Provide the [x, y] coordinate of the cell's center where the given text is located.  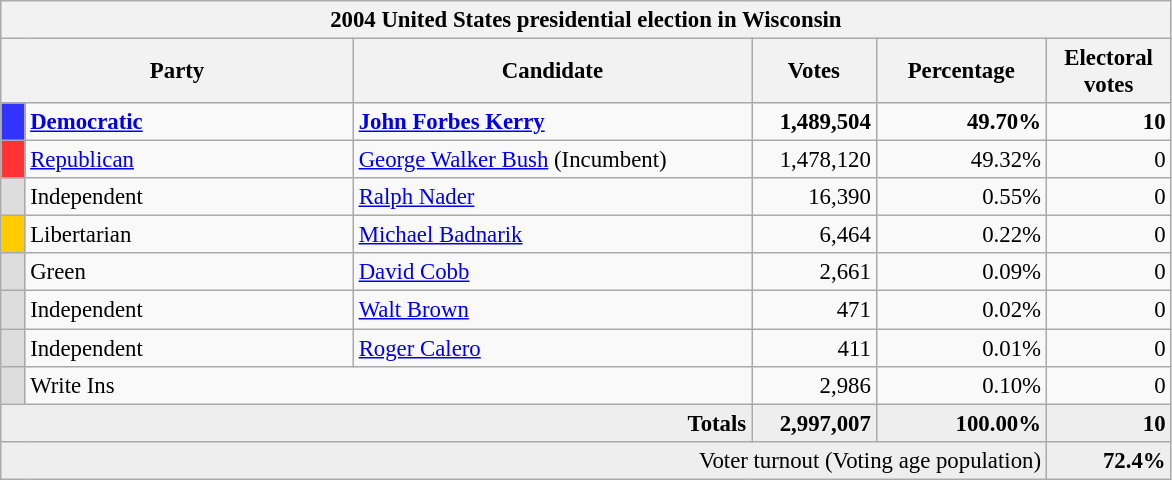
49.32% [961, 160]
Percentage [961, 72]
0.22% [961, 235]
0.10% [961, 385]
Votes [814, 72]
Democratic [189, 122]
2,661 [814, 273]
471 [814, 310]
Roger Calero [552, 348]
2,997,007 [814, 423]
0.02% [961, 310]
16,390 [814, 197]
0.01% [961, 348]
Write Ins [388, 385]
Ralph Nader [552, 197]
2,986 [814, 385]
Green [189, 273]
6,464 [814, 235]
0.09% [961, 273]
Republican [189, 160]
George Walker Bush (Incumbent) [552, 160]
Libertarian [189, 235]
49.70% [961, 122]
Walt Brown [552, 310]
Totals [376, 423]
Electoral votes [1108, 72]
David Cobb [552, 273]
100.00% [961, 423]
0.55% [961, 197]
Voter turnout (Voting age population) [524, 460]
Party [178, 72]
Michael Badnarik [552, 235]
72.4% [1108, 460]
John Forbes Kerry [552, 122]
1,489,504 [814, 122]
1,478,120 [814, 160]
2004 United States presidential election in Wisconsin [586, 20]
411 [814, 348]
Candidate [552, 72]
